Determine the [x, y] coordinate at the center of the cell enclosing the given text.  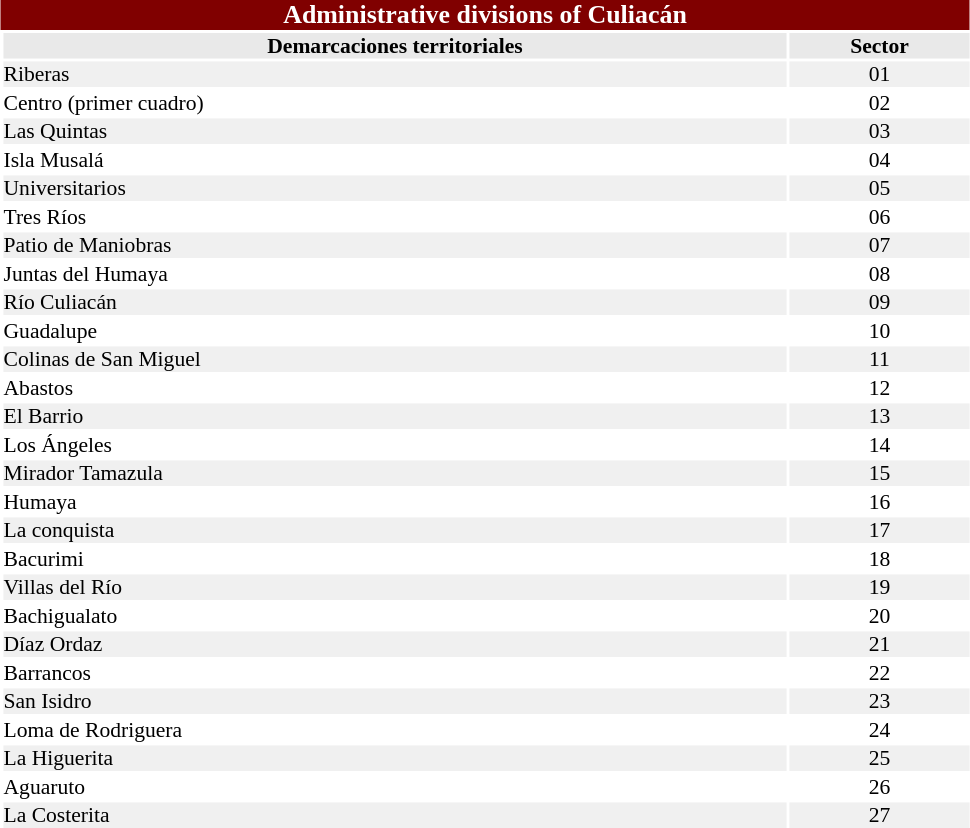
Río Culiacán [396, 303]
Las Quintas [396, 131]
Centro (primer cuadro) [396, 103]
Aguaruto [396, 787]
22 [880, 673]
Colinas de San Miguel [396, 359]
09 [880, 303]
Los Ángeles [396, 445]
12 [880, 388]
Sector [880, 46]
08 [880, 274]
Bachigualato [396, 616]
Villas del Río [396, 587]
Patio de Maniobras [396, 245]
04 [880, 160]
19 [880, 587]
Riberas [396, 75]
11 [880, 359]
Tres Ríos [396, 217]
20 [880, 616]
La Costerita [396, 815]
13 [880, 417]
01 [880, 75]
Demarcaciones territoriales [396, 46]
15 [880, 473]
Administrative divisions of Culiacán [484, 15]
El Barrio [396, 417]
La Higuerita [396, 759]
26 [880, 787]
06 [880, 217]
27 [880, 815]
Barrancos [396, 673]
Loma de Rodriguera [396, 730]
23 [880, 701]
14 [880, 445]
La conquista [396, 531]
05 [880, 189]
24 [880, 730]
Humaya [396, 502]
Juntas del Humaya [396, 274]
Isla Musalá [396, 160]
03 [880, 131]
Díaz Ordaz [396, 645]
02 [880, 103]
21 [880, 645]
Abastos [396, 388]
10 [880, 331]
Bacurimi [396, 559]
Universitarios [396, 189]
Guadalupe [396, 331]
25 [880, 759]
17 [880, 531]
07 [880, 245]
San Isidro [396, 701]
Mirador Tamazula [396, 473]
18 [880, 559]
16 [880, 502]
